Determine the (x, y) coordinate at the center of the cell enclosing the given text.  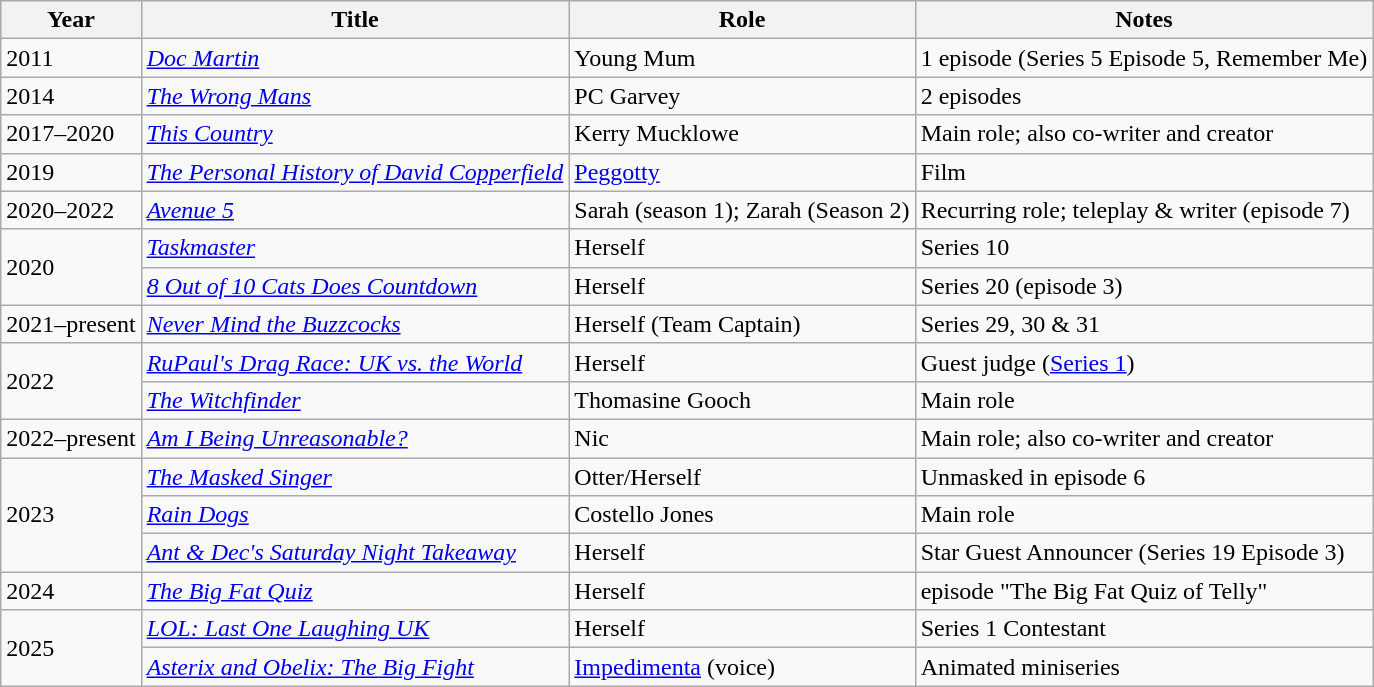
2022 (71, 381)
2017–2020 (71, 134)
PC Garvey (742, 96)
Series 20 (episode 3) (1144, 286)
Otter/Herself (742, 477)
Star Guest Announcer (Series 19 Episode 3) (1144, 553)
The Witchfinder (355, 400)
Series 29, 30 & 31 (1144, 324)
2014 (71, 96)
Film (1144, 172)
2025 (71, 648)
Recurring role; teleplay & writer (episode 7) (1144, 210)
Animated miniseries (1144, 667)
2011 (71, 58)
8 Out of 10 Cats Does Countdown (355, 286)
Year (71, 20)
Rain Dogs (355, 515)
2022–present (71, 438)
episode "The Big Fat Quiz of Telly" (1144, 591)
Title (355, 20)
Herself (Team Captain) (742, 324)
The Masked Singer (355, 477)
Taskmaster (355, 248)
Never Mind the Buzzcocks (355, 324)
2024 (71, 591)
Asterix and Obelix: The Big Fight (355, 667)
The Big Fat Quiz (355, 591)
Peggotty (742, 172)
2020 (71, 267)
Am I Being Unreasonable? (355, 438)
Kerry Mucklowe (742, 134)
Ant & Dec's Saturday Night Takeaway (355, 553)
LOL: Last One Laughing UK (355, 629)
1 episode (Series 5 Episode 5, Remember Me) (1144, 58)
Costello Jones (742, 515)
Notes (1144, 20)
Series 1 Contestant (1144, 629)
2023 (71, 515)
The Personal History of David Copperfield (355, 172)
Unmasked in episode 6 (1144, 477)
Impedimenta (voice) (742, 667)
Avenue 5 (355, 210)
Series 10 (1144, 248)
2 episodes (1144, 96)
2019 (71, 172)
2020–2022 (71, 210)
Guest judge (Series 1) (1144, 362)
Thomasine Gooch (742, 400)
Doc Martin (355, 58)
Young Mum (742, 58)
2021–present (71, 324)
This Country (355, 134)
Nic (742, 438)
The Wrong Mans (355, 96)
Sarah (season 1); Zarah (Season 2) (742, 210)
Role (742, 20)
RuPaul's Drag Race: UK vs. the World (355, 362)
